Identify which cell holds the provided text, then report its [x, y] central coordinate. 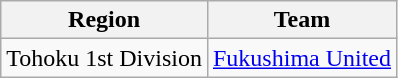
Team [302, 20]
Region [104, 20]
Fukushima United [302, 58]
Tohoku 1st Division [104, 58]
